Pinpoint the cell where the given text exists, returning its [x, y] midpoint coordinate. 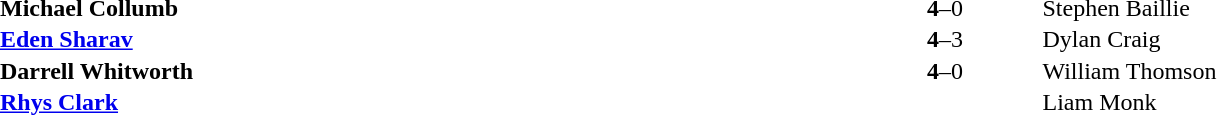
4–0 [944, 71]
4–3 [944, 39]
